Return the [X, Y] coordinate for the center point of the cell that contains the specified text.  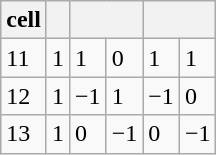
11 [24, 58]
13 [24, 134]
cell [24, 20]
12 [24, 96]
